Return (X, Y) of the center of cell containing provided text 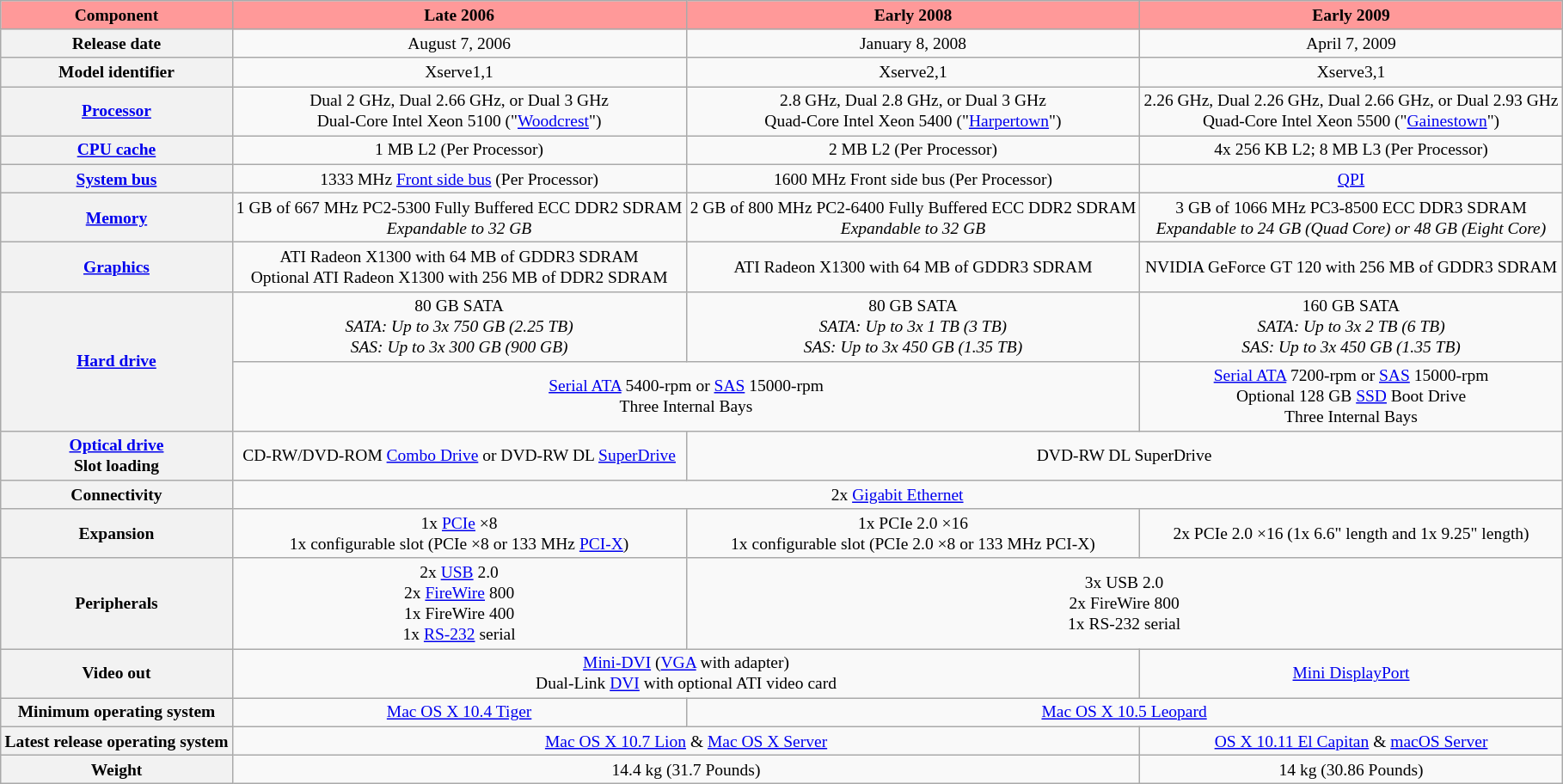
80 GB SATASATA: Up to 3x 1 TB (3 TB)SAS: Up to 3x 450 GB (1.35 TB) (913, 327)
Model identifier (117, 72)
Early 2008 (913, 15)
Minimum operating system (117, 712)
2 MB L2 (Per Processor) (913, 150)
Video out (117, 674)
Mac OS X 10.5 Leopard (1125, 712)
April 7, 2009 (1352, 43)
4x 256 KB L2; 8 MB L3 (Per Processor) (1352, 150)
14 kg (30.86 Pounds) (1352, 770)
Optical driveSlot loading (117, 456)
2x PCIe 2.0 ×16 (1x 6.6" length and 1x 9.25" length) (1352, 533)
CPU cache (117, 150)
14.4 kg (31.7 Pounds) (686, 770)
ATI Radeon X1300 with 64 MB of GDDR3 SDRAMOptional ATI Radeon X1300 with 256 MB of DDR2 SDRAM (459, 266)
80 GB SATASATA: Up to 3x 750 GB (2.25 TB)SAS: Up to 3x 300 GB (900 GB) (459, 327)
3 GB of 1066 MHz PC3-8500 ECC DDR3 SDRAMExpandable to 24 GB (Quad Core) or 48 GB (Eight Core) (1352, 217)
Mini DisplayPort (1352, 674)
Processor (117, 112)
OS X 10.11 El Capitan & macOS Server (1352, 741)
Dual 2 GHz, Dual 2.66 GHz, or Dual 3 GHzDual-Core Intel Xeon 5100 ("Woodcrest") (459, 112)
2x Gigabit Ethernet (898, 495)
Mac OS X 10.7 Lion & Mac OS X Server (686, 741)
Latest release operating system (117, 741)
January 8, 2008 (913, 43)
2x USB 2.02x FireWire 8001x FireWire 4001x RS-232 serial (459, 603)
1x PCIe 2.0 ×161x configurable slot (PCIe 2.0 ×8 or 133 MHz PCI-X) (913, 533)
Xserve2,1 (913, 72)
ATI Radeon X1300 with 64 MB of GDDR3 SDRAM (913, 266)
3x USB 2.02x FireWire 8001x RS-232 serial (1125, 603)
CD-RW/DVD-ROM Combo Drive or DVD-RW DL SuperDrive (459, 456)
Expansion (117, 533)
2 GB of 800 MHz PC2-6400 Fully Buffered ECC DDR2 SDRAMExpandable to 32 GB (913, 217)
Early 2009 (1352, 15)
Connectivity (117, 495)
2.26 GHz, Dual 2.26 GHz, Dual 2.66 GHz, or Dual 2.93 GHzQuad-Core Intel Xeon 5500 ("Gainestown") (1352, 112)
160 GB SATASATA: Up to 3x 2 TB (6 TB)SAS: Up to 3x 450 GB (1.35 TB) (1352, 327)
1x PCIe ×81x configurable slot (PCIe ×8 or 133 MHz PCI-X) (459, 533)
Serial ATA 7200-rpm or SAS 15000-rpmOptional 128 GB SSD Boot DriveThree Internal Bays (1352, 395)
Memory (117, 217)
Mac OS X 10.4 Tiger (459, 712)
Component (117, 15)
Late 2006 (459, 15)
System bus (117, 179)
Peripherals (117, 603)
1 GB of 667 MHz PC2-5300 Fully Buffered ECC DDR2 SDRAMExpandable to 32 GB (459, 217)
1333 MHz Front side bus (Per Processor) (459, 179)
Mini-DVI (VGA with adapter)Dual-Link DVI with optional ATI video card (686, 674)
NVIDIA GeForce GT 120 with 256 MB of GDDR3 SDRAM (1352, 266)
Xserve3,1 (1352, 72)
Weight (117, 770)
DVD-RW DL SuperDrive (1125, 456)
Hard drive (117, 361)
2.8 GHz, Dual 2.8 GHz, or Dual 3 GHzQuad-Core Intel Xeon 5400 ("Harpertown") (913, 112)
1 MB L2 (Per Processor) (459, 150)
Xserve1,1 (459, 72)
Release date (117, 43)
1600 MHz Front side bus (Per Processor) (913, 179)
August 7, 2006 (459, 43)
QPI (1352, 179)
Graphics (117, 266)
Serial ATA 5400-rpm or SAS 15000-rpmThree Internal Bays (686, 395)
